Output the (x, y) coordinate of the center of the cell containing the given text.  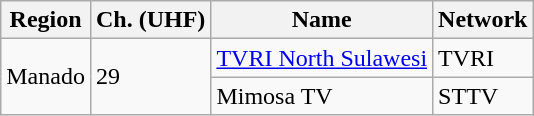
Manado (46, 77)
Ch. (UHF) (150, 20)
TVRI (483, 58)
STTV (483, 96)
Name (322, 20)
TVRI North Sulawesi (322, 58)
29 (150, 77)
Network (483, 20)
Mimosa TV (322, 96)
Region (46, 20)
